Capture the cell that displays the provided text and extract its (X, Y) central coordinate. 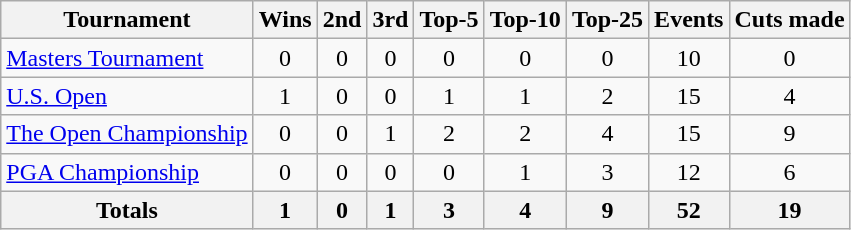
The Open Championship (127, 134)
19 (790, 210)
Masters Tournament (127, 58)
52 (689, 210)
Wins (285, 20)
Top-10 (525, 20)
Top-25 (607, 20)
U.S. Open (127, 96)
Events (689, 20)
6 (790, 172)
PGA Championship (127, 172)
Top-5 (449, 20)
12 (689, 172)
10 (689, 58)
2nd (342, 20)
Totals (127, 210)
Cuts made (790, 20)
3rd (390, 20)
Tournament (127, 20)
